For the text-containing cell, return its midpoint in [X, Y] coordinate format. 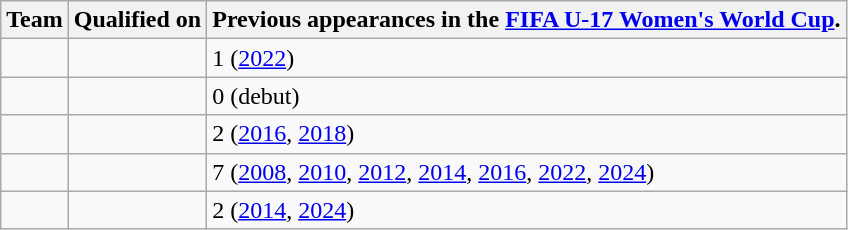
1 (2022) [526, 58]
Qualified on [137, 20]
7 (2008, 2010, 2012, 2014, 2016, 2022, 2024) [526, 172]
0 (debut) [526, 96]
Team [35, 20]
2 (2014, 2024) [526, 210]
2 (2016, 2018) [526, 134]
Previous appearances in the FIFA U-17 Women's World Cup. [526, 20]
